Locate the cell with the specified text and output its (X, Y) center coordinate. 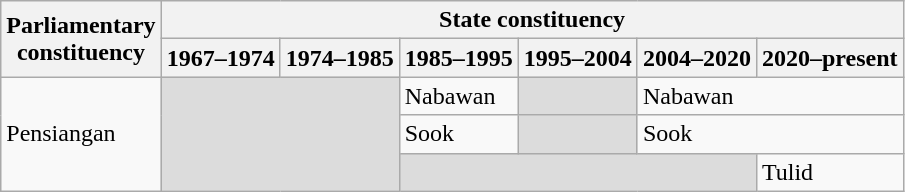
1985–1995 (458, 58)
1974–1985 (340, 58)
State constituency (532, 20)
Tulid (830, 172)
2020–present (830, 58)
Parliamentaryconstituency (81, 39)
1967–1974 (220, 58)
Pensiangan (81, 134)
2004–2020 (696, 58)
1995–2004 (578, 58)
